Provide the (X, Y) coordinate of the cell's center where the given text is located.  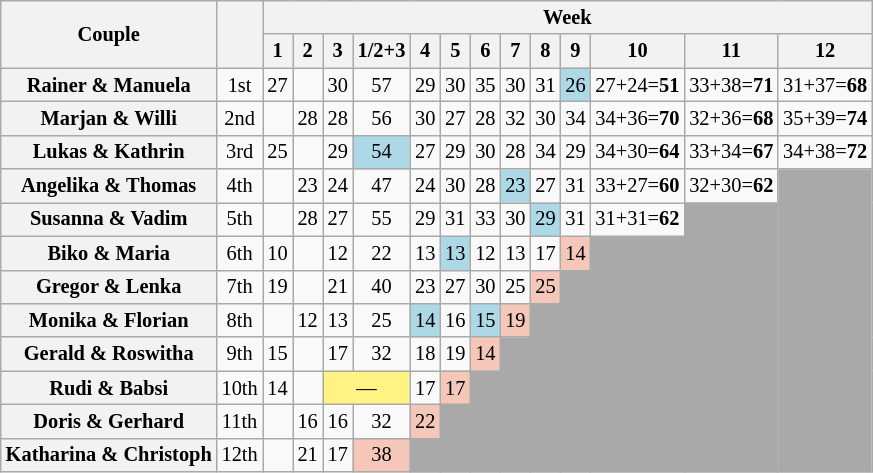
Angelika & Thomas (109, 186)
38 (382, 455)
34+36=70 (637, 118)
Monika & Florian (109, 320)
35 (485, 85)
26 (575, 85)
Doris & Gerhard (109, 421)
34+30=64 (637, 152)
32+36=68 (731, 118)
33+38=71 (731, 85)
47 (382, 186)
27+24=51 (637, 85)
3rd (240, 152)
33 (485, 219)
Gregor & Lenka (109, 287)
8 (545, 51)
1 (278, 51)
— (367, 388)
4 (425, 51)
Rudi & Babsi (109, 388)
40 (382, 287)
1st (240, 85)
1/2+3 (382, 51)
6th (240, 253)
31+37=68 (825, 85)
7 (515, 51)
9 (575, 51)
33+34=67 (731, 152)
4th (240, 186)
55 (382, 219)
Rainer & Manuela (109, 85)
54 (382, 152)
6 (485, 51)
35+39=74 (825, 118)
8th (240, 320)
5 (455, 51)
Katharina & Christoph (109, 455)
2 (308, 51)
11th (240, 421)
Marjan & Willi (109, 118)
3 (338, 51)
5th (240, 219)
Lukas & Kathrin (109, 152)
31+31=62 (637, 219)
57 (382, 85)
Gerald & Roswitha (109, 354)
56 (382, 118)
18 (425, 354)
Biko & Maria (109, 253)
Couple (109, 34)
33+27=60 (637, 186)
7th (240, 287)
Susanna & Vadim (109, 219)
2nd (240, 118)
9th (240, 354)
32+30=62 (731, 186)
10th (240, 388)
34+38=72 (825, 152)
11 (731, 51)
12th (240, 455)
Week (568, 17)
